Identify which cell holds the provided text, then report its (x, y) central coordinate. 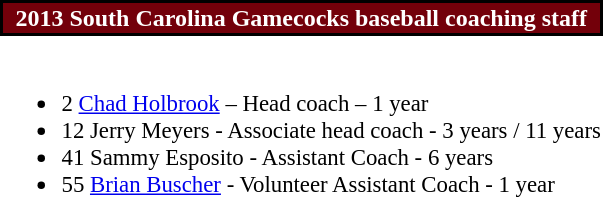
2013 South Carolina Gamecocks baseball coaching staff (301, 18)
